Identify which cell holds the provided text, then report its (X, Y) central coordinate. 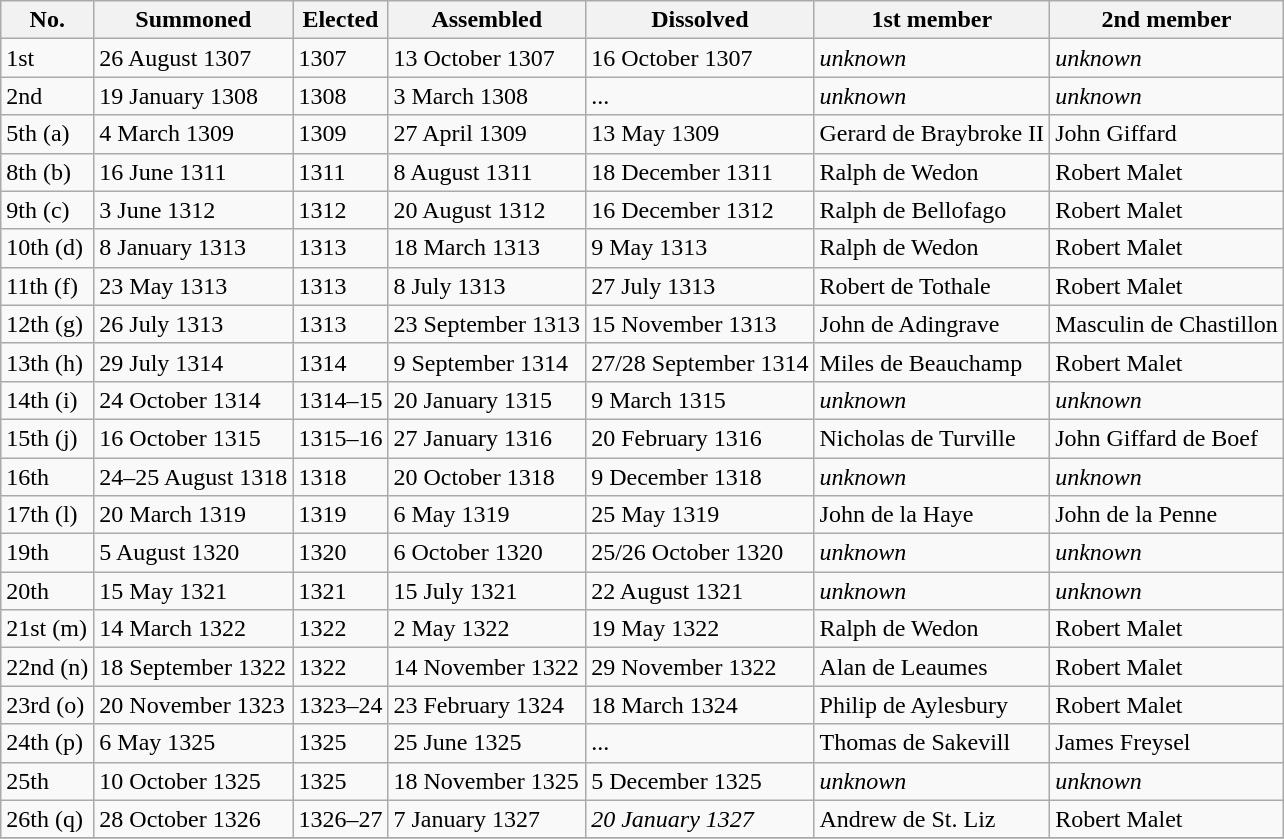
6 October 1320 (487, 553)
Assembled (487, 20)
Masculin de Chastillon (1167, 324)
1311 (340, 172)
John Giffard (1167, 134)
6 May 1325 (194, 743)
20 February 1316 (700, 438)
Alan de Leaumes (932, 667)
Nicholas de Turville (932, 438)
20th (48, 591)
29 July 1314 (194, 362)
1314 (340, 362)
22nd (n) (48, 667)
19th (48, 553)
2nd (48, 96)
21st (m) (48, 629)
26th (q) (48, 819)
Philip de Aylesbury (932, 705)
1308 (340, 96)
John de la Haye (932, 515)
16 October 1315 (194, 438)
8 January 1313 (194, 248)
Andrew de St. Liz (932, 819)
20 March 1319 (194, 515)
9 December 1318 (700, 477)
20 August 1312 (487, 210)
No. (48, 20)
22 August 1321 (700, 591)
James Freysel (1167, 743)
25 May 1319 (700, 515)
2nd member (1167, 20)
24 October 1314 (194, 400)
Thomas de Sakevill (932, 743)
16th (48, 477)
John de la Penne (1167, 515)
23 February 1324 (487, 705)
Elected (340, 20)
16 October 1307 (700, 58)
8th (b) (48, 172)
Robert de Tothale (932, 286)
9 March 1315 (700, 400)
20 October 1318 (487, 477)
6 May 1319 (487, 515)
18 March 1324 (700, 705)
13 October 1307 (487, 58)
11th (f) (48, 286)
1320 (340, 553)
1314–15 (340, 400)
14 November 1322 (487, 667)
26 July 1313 (194, 324)
10 October 1325 (194, 781)
1323–24 (340, 705)
14 March 1322 (194, 629)
12th (g) (48, 324)
5th (a) (48, 134)
Ralph de Bellofago (932, 210)
14th (i) (48, 400)
Miles de Beauchamp (932, 362)
18 December 1311 (700, 172)
24–25 August 1318 (194, 477)
1319 (340, 515)
8 July 1313 (487, 286)
17th (l) (48, 515)
3 March 1308 (487, 96)
Summoned (194, 20)
28 October 1326 (194, 819)
3 June 1312 (194, 210)
29 November 1322 (700, 667)
27 April 1309 (487, 134)
23rd (o) (48, 705)
1309 (340, 134)
Dissolved (700, 20)
1321 (340, 591)
15th (j) (48, 438)
20 January 1327 (700, 819)
18 March 1313 (487, 248)
2 May 1322 (487, 629)
Gerard de Braybroke II (932, 134)
25 June 1325 (487, 743)
27 January 1316 (487, 438)
8 August 1311 (487, 172)
15 November 1313 (700, 324)
23 September 1313 (487, 324)
23 May 1313 (194, 286)
10th (d) (48, 248)
9 September 1314 (487, 362)
16 June 1311 (194, 172)
20 November 1323 (194, 705)
1315–16 (340, 438)
24th (p) (48, 743)
John Giffard de Boef (1167, 438)
13 May 1309 (700, 134)
19 May 1322 (700, 629)
1312 (340, 210)
18 September 1322 (194, 667)
5 August 1320 (194, 553)
1326–27 (340, 819)
27/28 September 1314 (700, 362)
1318 (340, 477)
18 November 1325 (487, 781)
25/26 October 1320 (700, 553)
7 January 1327 (487, 819)
19 January 1308 (194, 96)
4 March 1309 (194, 134)
25th (48, 781)
13th (h) (48, 362)
9th (c) (48, 210)
27 July 1313 (700, 286)
1st (48, 58)
26 August 1307 (194, 58)
16 December 1312 (700, 210)
John de Adingrave (932, 324)
15 May 1321 (194, 591)
5 December 1325 (700, 781)
15 July 1321 (487, 591)
1307 (340, 58)
9 May 1313 (700, 248)
1st member (932, 20)
20 January 1315 (487, 400)
